For the text-containing cell, return its midpoint in [x, y] coordinate format. 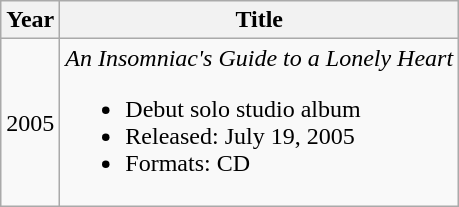
Title [260, 20]
Year [30, 20]
An Insomniac's Guide to a Lonely HeartDebut solo studio albumReleased: July 19, 2005Formats: CD [260, 122]
2005 [30, 122]
